Search for the cell housing the specified text and yield its [X, Y] center coordinate. 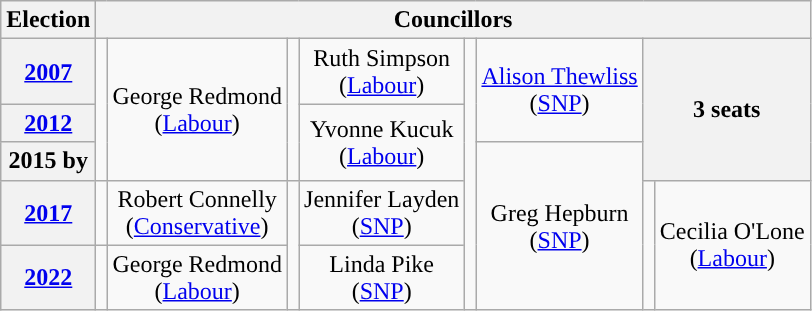
2015 by [48, 161]
2017 [48, 212]
Jennifer Layden(SNP) [382, 212]
3 seats [726, 110]
Election [48, 20]
Councillors [453, 20]
Alison Thewliss(SNP) [560, 90]
Robert Connelly(Conservative) [198, 212]
Yvonne Kucuk(Labour) [382, 142]
2022 [48, 278]
Greg Hepburn(SNP) [560, 226]
Cecilia O'Lone(Labour) [732, 245]
2012 [48, 123]
Linda Pike(SNP) [382, 278]
2007 [48, 72]
Ruth Simpson(Labour) [382, 72]
